Locate the cell with the specified text and output its [x, y] center coordinate. 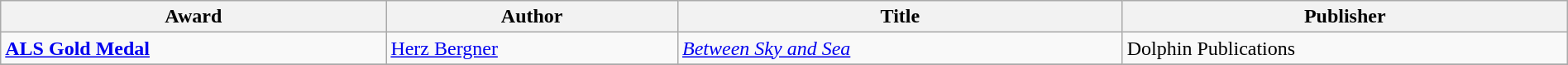
Between Sky and Sea [901, 48]
Title [901, 17]
Author [533, 17]
Herz Bergner [533, 48]
Publisher [1345, 17]
ALS Gold Medal [194, 48]
Award [194, 17]
Dolphin Publications [1345, 48]
